Extract the (x, y) coordinate from the center of the cell holding the provided text.  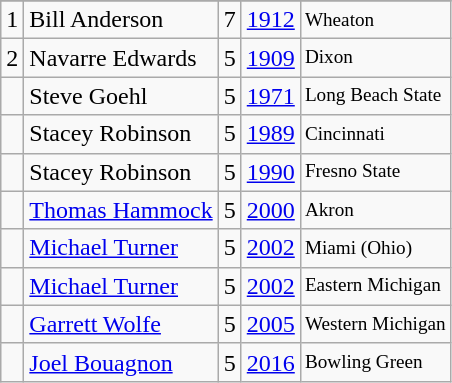
1990 (270, 172)
Long Beach State (375, 96)
1912 (270, 20)
Steve Goehl (121, 96)
7 (230, 20)
Garrett Wolfe (121, 324)
Fresno State (375, 172)
1 (12, 20)
2000 (270, 210)
Akron (375, 210)
Cincinnati (375, 134)
Navarre Edwards (121, 58)
Dixon (375, 58)
2016 (270, 362)
Wheaton (375, 20)
Thomas Hammock (121, 210)
Bowling Green (375, 362)
Eastern Michigan (375, 286)
1989 (270, 134)
Miami (Ohio) (375, 248)
Bill Anderson (121, 20)
1971 (270, 96)
Joel Bouagnon (121, 362)
1909 (270, 58)
2005 (270, 324)
2 (12, 58)
Western Michigan (375, 324)
